Scan for the cell matching the given text and deliver its (x, y) coordinate at center. 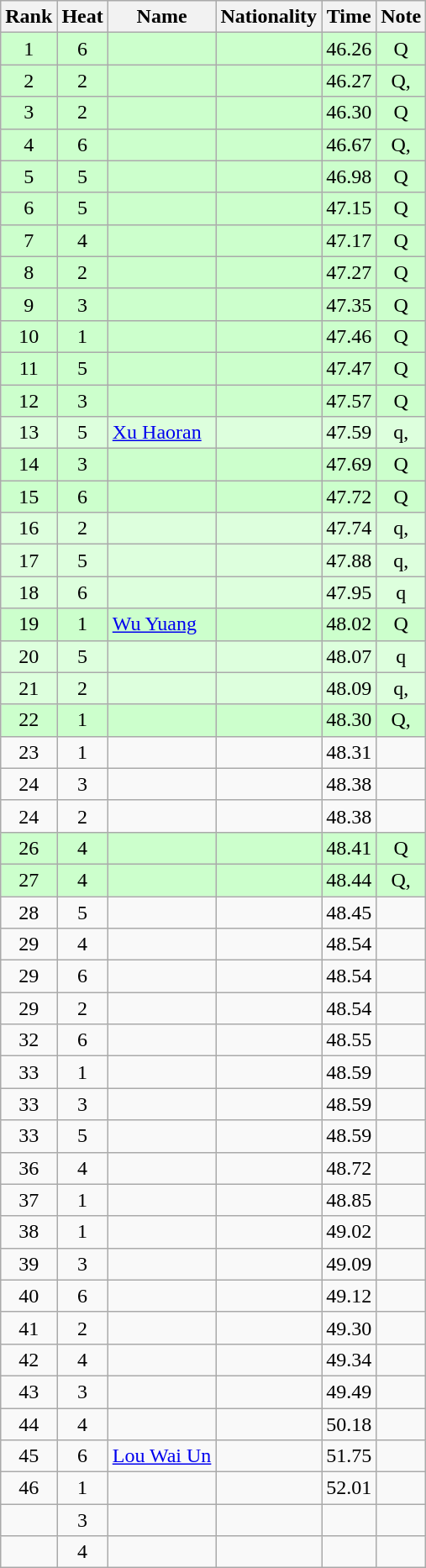
37 (29, 1200)
47.46 (350, 336)
43 (29, 1392)
14 (29, 465)
10 (29, 336)
46.67 (350, 145)
49.30 (350, 1328)
47.35 (350, 304)
Time (350, 17)
44 (29, 1424)
8 (29, 272)
47.15 (350, 208)
9 (29, 304)
48.30 (350, 720)
46.30 (350, 113)
48.45 (350, 912)
46.26 (350, 49)
49.49 (350, 1392)
47.69 (350, 465)
Name (161, 17)
48.02 (350, 624)
7 (29, 240)
28 (29, 912)
23 (29, 752)
48.44 (350, 880)
47.72 (350, 497)
47.95 (350, 592)
Note (402, 17)
46.98 (350, 176)
27 (29, 880)
26 (29, 848)
47.59 (350, 433)
Rank (29, 17)
46.27 (350, 81)
47.47 (350, 368)
48.07 (350, 656)
49.09 (350, 1264)
15 (29, 497)
45 (29, 1456)
46 (29, 1488)
48.72 (350, 1168)
48.55 (350, 1040)
18 (29, 592)
42 (29, 1360)
12 (29, 401)
50.18 (350, 1424)
48.41 (350, 848)
Wu Yuang (161, 624)
38 (29, 1232)
21 (29, 688)
47.27 (350, 272)
47.57 (350, 401)
36 (29, 1168)
49.12 (350, 1296)
48.85 (350, 1200)
51.75 (350, 1456)
Xu Haoran (161, 433)
47.88 (350, 560)
16 (29, 529)
22 (29, 720)
41 (29, 1328)
39 (29, 1264)
Nationality (269, 17)
40 (29, 1296)
48.09 (350, 688)
47.74 (350, 529)
48.31 (350, 752)
47.17 (350, 240)
20 (29, 656)
52.01 (350, 1488)
Heat (82, 17)
Lou Wai Un (161, 1456)
32 (29, 1040)
13 (29, 433)
19 (29, 624)
17 (29, 560)
11 (29, 368)
49.02 (350, 1232)
49.34 (350, 1360)
